Return [x, y] of the center of cell containing provided text 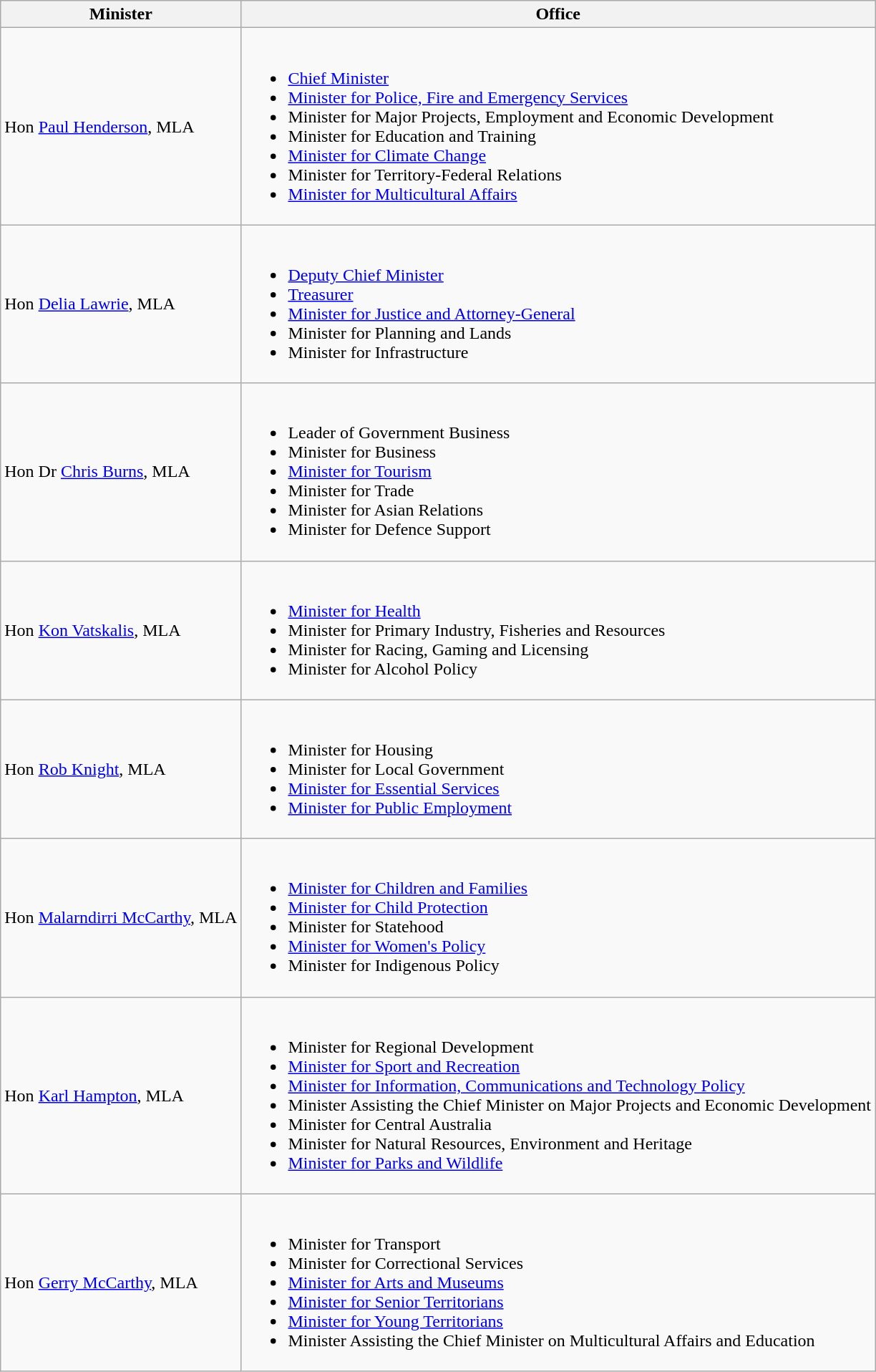
Minister for HousingMinister for Local GovernmentMinister for Essential ServicesMinister for Public Employment [558, 769]
Hon Rob Knight, MLA [121, 769]
Hon Gerry McCarthy, MLA [121, 1282]
Minister [121, 14]
Leader of Government BusinessMinister for BusinessMinister for TourismMinister for TradeMinister for Asian RelationsMinister for Defence Support [558, 472]
Deputy Chief MinisterTreasurerMinister for Justice and Attorney-GeneralMinister for Planning and LandsMinister for Infrastructure [558, 304]
Minister for HealthMinister for Primary Industry, Fisheries and ResourcesMinister for Racing, Gaming and LicensingMinister for Alcohol Policy [558, 630]
Hon Delia Lawrie, MLA [121, 304]
Hon Karl Hampton, MLA [121, 1096]
Hon Paul Henderson, MLA [121, 126]
Hon Malarndirri McCarthy, MLA [121, 918]
Minister for Children and FamiliesMinister for Child ProtectionMinister for StatehoodMinister for Women's PolicyMinister for Indigenous Policy [558, 918]
Office [558, 14]
Hon Kon Vatskalis, MLA [121, 630]
Hon Dr Chris Burns, MLA [121, 472]
